Find where the given text appears and provide that cell's center as [X, Y] coordinate. 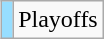
Playoffs [58, 20]
